Detect which cell encompasses the target text, then output its [x, y] center coordinate. 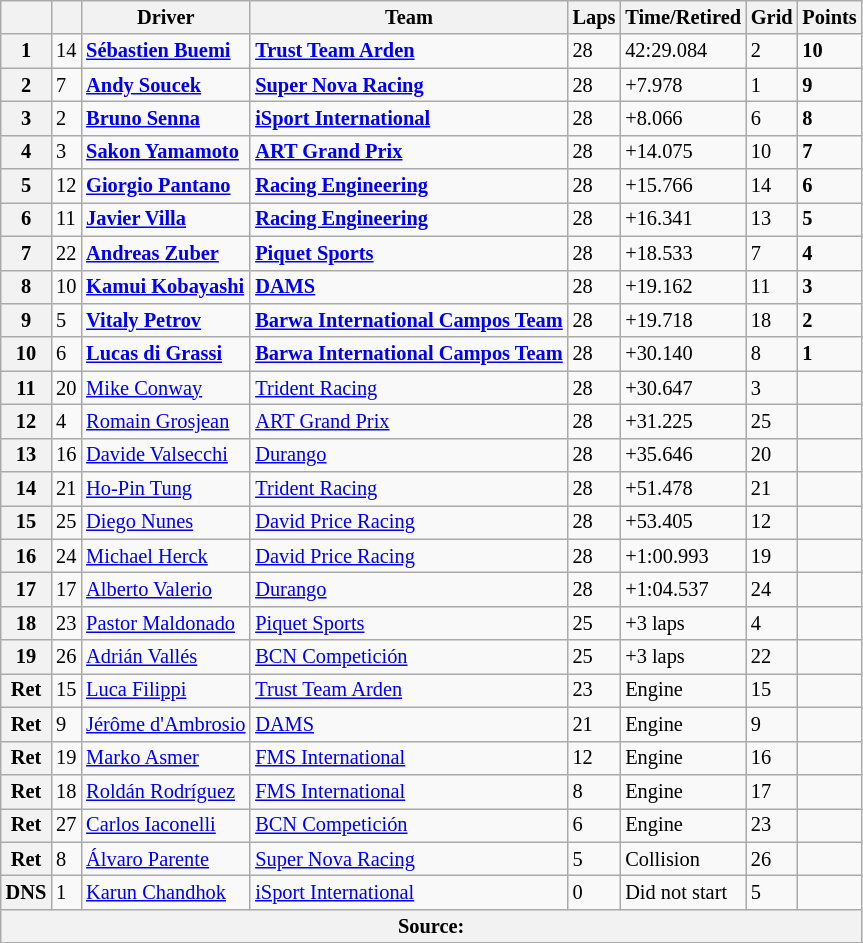
Roldán Rodríguez [166, 791]
Points [829, 17]
+35.646 [683, 455]
+19.718 [683, 320]
Collision [683, 859]
42:29.084 [683, 51]
Davide Valsecchi [166, 455]
Alberto Valerio [166, 589]
+31.225 [683, 421]
Adrián Vallés [166, 657]
0 [594, 892]
Diego Nunes [166, 522]
Bruno Senna [166, 118]
+18.533 [683, 253]
Vitaly Petrov [166, 320]
Karun Chandhok [166, 892]
+1:04.537 [683, 589]
Sakon Yamamoto [166, 152]
+16.341 [683, 219]
+51.478 [683, 489]
Andreas Zuber [166, 253]
+53.405 [683, 522]
Driver [166, 17]
+7.978 [683, 85]
+15.766 [683, 186]
+30.647 [683, 388]
Javier Villa [166, 219]
Carlos Iaconelli [166, 825]
Marko Asmer [166, 758]
Kamui Kobayashi [166, 287]
Mike Conway [166, 388]
+8.066 [683, 118]
Álvaro Parente [166, 859]
+30.140 [683, 354]
Pastor Maldonado [166, 623]
DNS [26, 892]
Giorgio Pantano [166, 186]
Grid [772, 17]
Andy Soucek [166, 85]
Did not start [683, 892]
Time/Retired [683, 17]
+14.075 [683, 152]
+1:00.993 [683, 556]
Romain Grosjean [166, 421]
Sébastien Buemi [166, 51]
Michael Herck [166, 556]
Source: [432, 926]
Team [408, 17]
Laps [594, 17]
Jérôme d'Ambrosio [166, 724]
Ho-Pin Tung [166, 489]
+19.162 [683, 287]
Lucas di Grassi [166, 354]
27 [66, 825]
Luca Filippi [166, 690]
